For the text-containing cell, return its midpoint in [x, y] coordinate format. 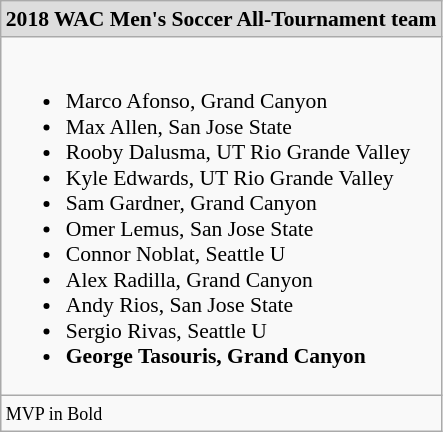
MVP in Bold [222, 414]
2018 WAC Men's Soccer All-Tournament team [222, 19]
